Extract the [x, y] coordinate from the center of the cell holding the provided text.  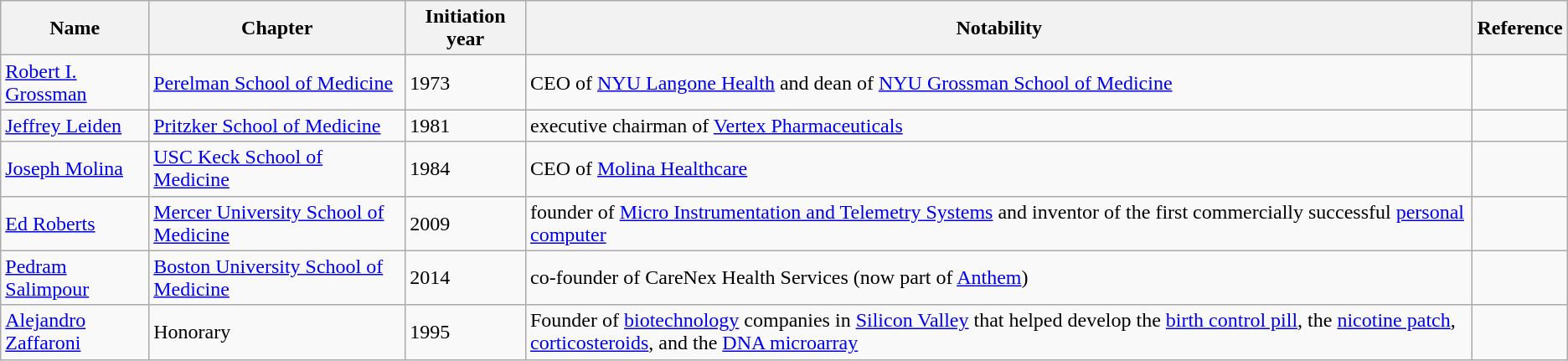
Chapter [277, 28]
executive chairman of Vertex Pharmaceuticals [998, 126]
Boston University School of Medicine [277, 278]
Pedram Salimpour [75, 278]
Initiation year [466, 28]
1995 [466, 332]
Notability [998, 28]
Honorary [277, 332]
Reference [1519, 28]
2014 [466, 278]
USC Keck School of Medicine [277, 169]
2009 [466, 223]
Jeffrey Leiden [75, 126]
co-founder of CareNex Health Services (now part of Anthem) [998, 278]
Joseph Molina [75, 169]
Ed Roberts [75, 223]
Pritzker School of Medicine [277, 126]
CEO of Molina Healthcare [998, 169]
1984 [466, 169]
Perelman School of Medicine [277, 82]
1973 [466, 82]
CEO of NYU Langone Health and dean of NYU Grossman School of Medicine [998, 82]
Name [75, 28]
Robert I. Grossman [75, 82]
founder of Micro Instrumentation and Telemetry Systems and inventor of the first commercially successful personal computer [998, 223]
1981 [466, 126]
Mercer University School of Medicine [277, 223]
Alejandro Zaffaroni [75, 332]
